Find where the given text appears and provide that cell's center as [X, Y] coordinate. 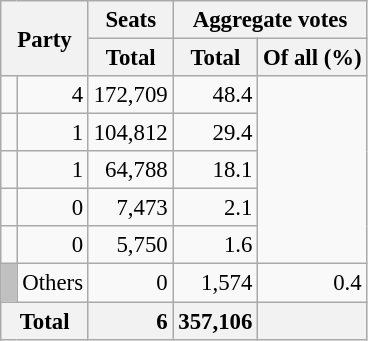
Aggregate votes [270, 20]
Seats [130, 20]
48.4 [216, 95]
29.4 [216, 133]
7,473 [130, 208]
64,788 [130, 170]
4 [52, 95]
Others [52, 283]
1.6 [216, 245]
2.1 [216, 208]
Party [45, 38]
104,812 [130, 133]
357,106 [216, 321]
5,750 [130, 245]
6 [130, 321]
Of all (%) [312, 58]
18.1 [216, 170]
172,709 [130, 95]
1,574 [216, 283]
0.4 [312, 283]
